Detect which cell encompasses the target text, then output its [X, Y] center coordinate. 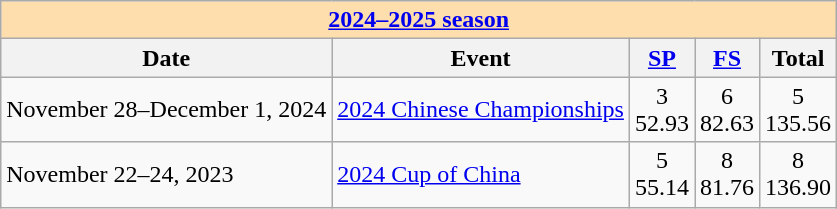
5 135.56 [798, 110]
8 81.76 [726, 174]
SP [662, 58]
5 55.14 [662, 174]
2024–2025 season [419, 20]
Event [481, 58]
8 136.90 [798, 174]
2024 Cup of China [481, 174]
FS [726, 58]
3 52.93 [662, 110]
Total [798, 58]
November 28–December 1, 2024 [166, 110]
November 22–24, 2023 [166, 174]
6 82.63 [726, 110]
2024 Chinese Championships [481, 110]
Date [166, 58]
